Locate the cell with the specified text and output its (x, y) center coordinate. 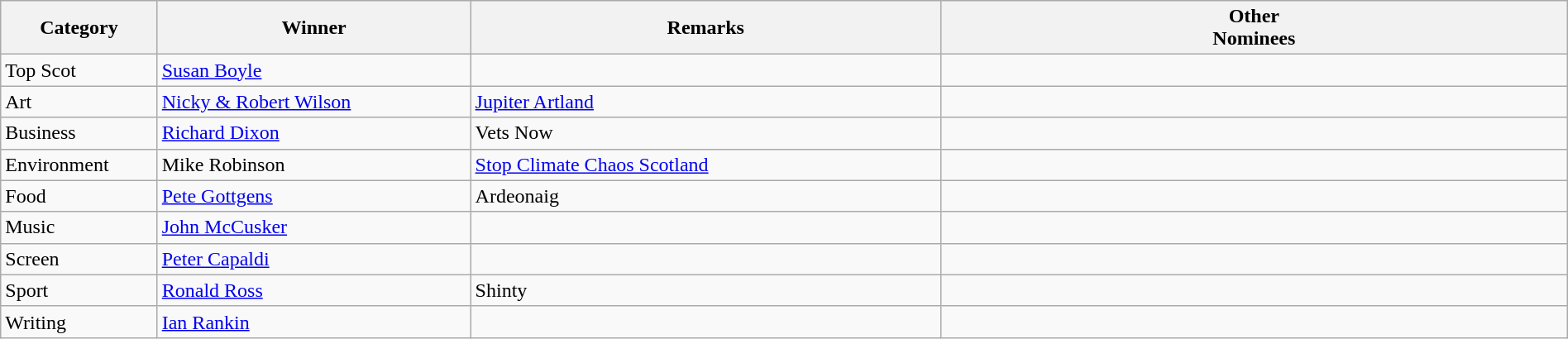
Environment (79, 165)
Pete Gottgens (314, 196)
Vets Now (705, 133)
Nicky & Robert Wilson (314, 102)
Richard Dixon (314, 133)
Stop Climate Chaos Scotland (705, 165)
Art (79, 102)
Top Scot (79, 70)
Writing (79, 322)
Music (79, 227)
John McCusker (314, 227)
Food (79, 196)
Susan Boyle (314, 70)
Shinty (705, 290)
Category (79, 28)
Winner (314, 28)
Ian Rankin (314, 322)
Mike Robinson (314, 165)
Remarks (705, 28)
Ronald Ross (314, 290)
Peter Capaldi (314, 259)
Ardeonaig (705, 196)
OtherNominees (1254, 28)
Sport (79, 290)
Screen (79, 259)
Jupiter Artland (705, 102)
Business (79, 133)
